Pinpoint the cell where the given text exists, returning its (x, y) midpoint coordinate. 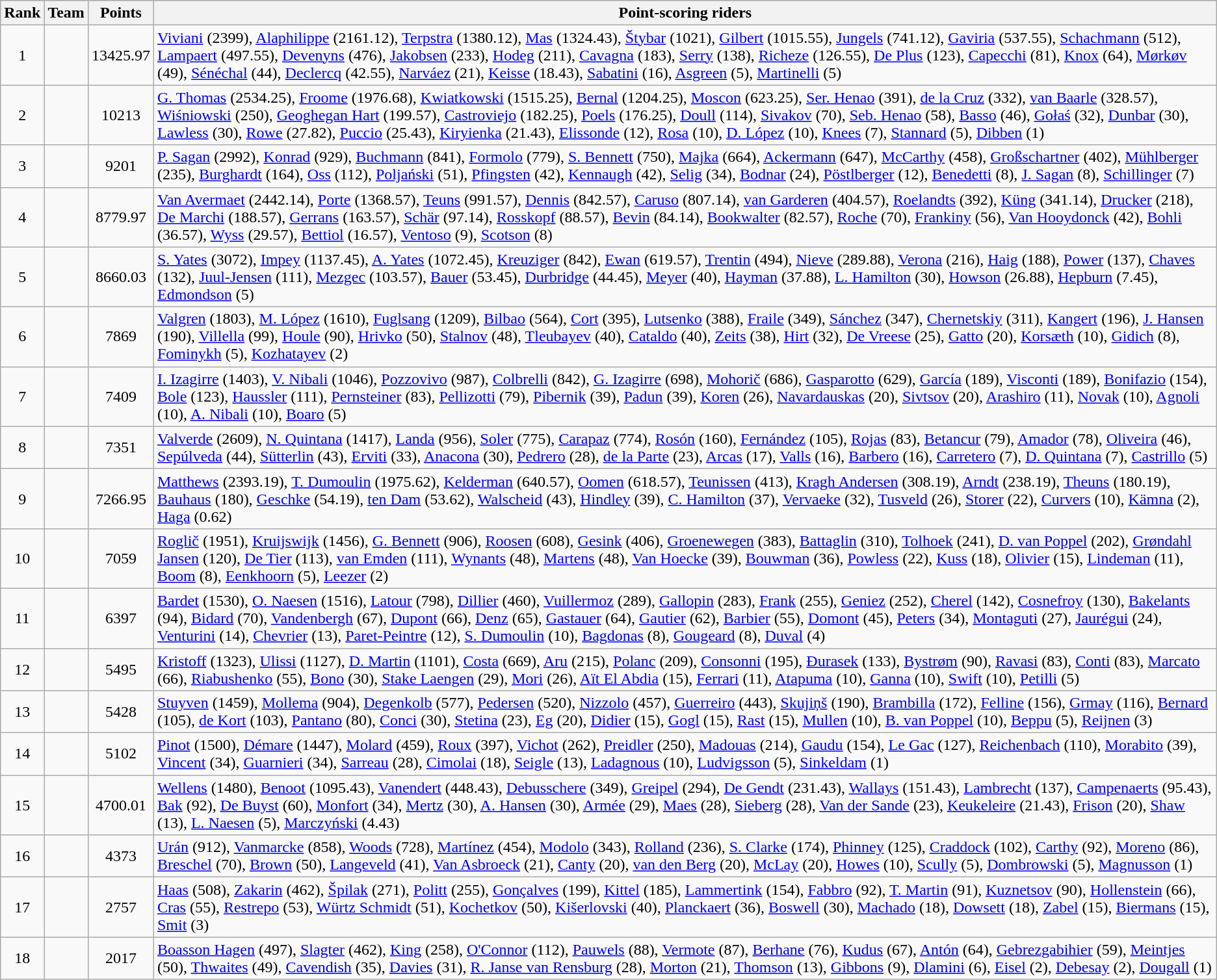
5102 (121, 754)
7869 (121, 337)
10213 (121, 115)
5495 (121, 669)
7409 (121, 396)
Point-scoring riders (685, 13)
8660.03 (121, 277)
7059 (121, 558)
3 (22, 166)
18 (22, 958)
8779.97 (121, 217)
2 (22, 115)
Points (121, 13)
17 (22, 907)
10 (22, 558)
7351 (121, 447)
6 (22, 337)
7266.95 (121, 498)
7 (22, 396)
8 (22, 447)
13 (22, 712)
4 (22, 217)
2017 (121, 958)
4700.01 (121, 805)
9201 (121, 166)
Team (66, 13)
2757 (121, 907)
4373 (121, 857)
14 (22, 754)
5428 (121, 712)
11 (22, 618)
16 (22, 857)
13425.97 (121, 55)
12 (22, 669)
15 (22, 805)
9 (22, 498)
5 (22, 277)
6397 (121, 618)
1 (22, 55)
Rank (22, 13)
